Extract the [x, y] coordinate from the center of the cell holding the provided text.  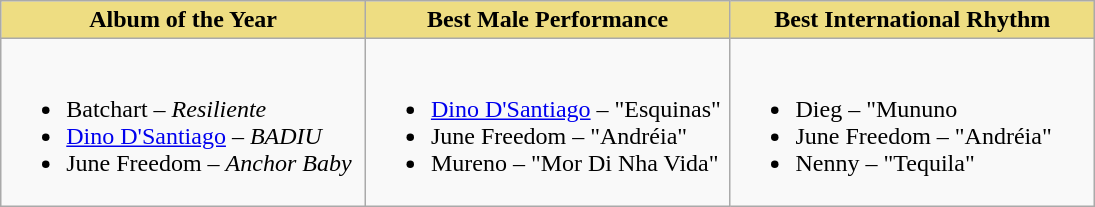
Dino D'Santiago – "Esquinas"June Freedom – "Andréia"Mureno – "Mor Di Nha Vida" [548, 122]
Dieg – "MununoJune Freedom – "Andréia"Nenny – "Tequila" [912, 122]
Best Male Performance [548, 20]
Best International Rhythm [912, 20]
Batchart – ResilienteDino D'Santiago – BADIUJune Freedom – Anchor Baby [184, 122]
Album of the Year [184, 20]
